Determine the (X, Y) coordinate at the center of the cell enclosing the given text.  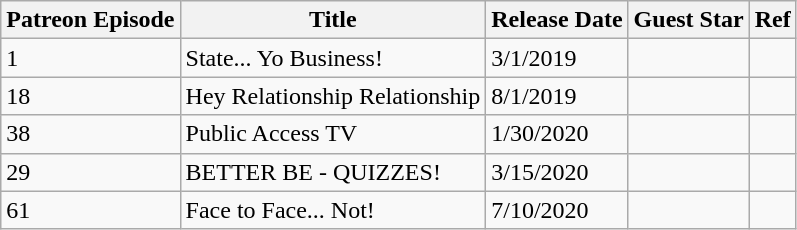
18 (90, 96)
Release Date (557, 20)
Title (333, 20)
Hey Relationship Relationship (333, 96)
3/1/2019 (557, 58)
Public Access TV (333, 134)
Ref (772, 20)
State... Yo Business! (333, 58)
3/15/2020 (557, 172)
Face to Face... Not! (333, 210)
29 (90, 172)
Patreon Episode (90, 20)
7/10/2020 (557, 210)
1/30/2020 (557, 134)
BETTER BE - QUIZZES! (333, 172)
61 (90, 210)
38 (90, 134)
8/1/2019 (557, 96)
Guest Star (688, 20)
1 (90, 58)
